For the text-containing cell, return its midpoint in [X, Y] coordinate format. 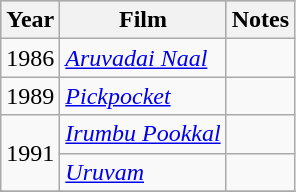
1991 [30, 153]
Uruvam [143, 172]
1986 [30, 58]
Pickpocket [143, 96]
Irumbu Pookkal [143, 134]
Notes [260, 20]
Year [30, 20]
1989 [30, 96]
Film [143, 20]
Aruvadai Naal [143, 58]
